Detect which cell encompasses the target text, then output its (x, y) center coordinate. 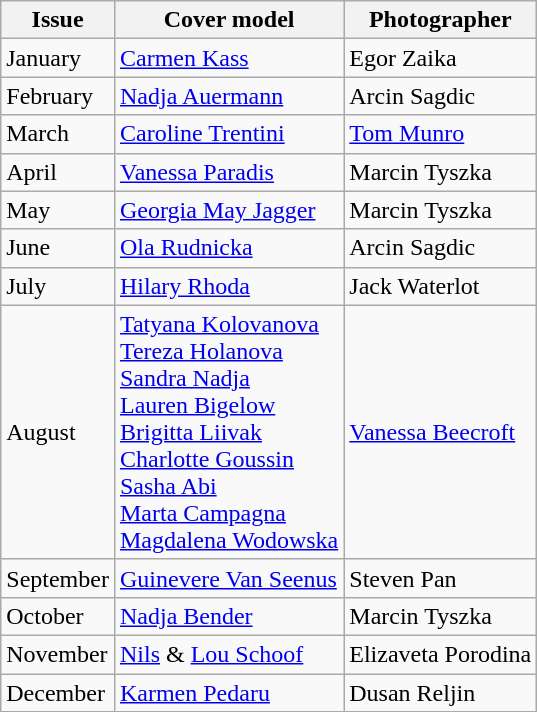
Steven Pan (440, 578)
June (58, 248)
Karmen Pedaru (228, 693)
November (58, 654)
Jack Waterlot (440, 286)
Guinevere Van Seenus (228, 578)
September (58, 578)
January (58, 58)
Photographer (440, 20)
August (58, 432)
Georgia May Jagger (228, 210)
Vanessa Paradis (228, 172)
Carmen Kass (228, 58)
Egor Zaika (440, 58)
Dusan Reljin (440, 693)
February (58, 96)
March (58, 134)
Caroline Trentini (228, 134)
Ola Rudnicka (228, 248)
July (58, 286)
Tom Munro (440, 134)
Nadja Auermann (228, 96)
October (58, 616)
Issue (58, 20)
May (58, 210)
December (58, 693)
Cover model (228, 20)
Tatyana KolovanovaTereza HolanovaSandra NadjaLauren BigelowBrigitta LiivakCharlotte GoussinSasha AbiMarta Campagna Magdalena Wodowska (228, 432)
Vanessa Beecroft (440, 432)
Nadja Bender (228, 616)
Elizaveta Porodina (440, 654)
Nils & Lou Schoof (228, 654)
Hilary Rhoda (228, 286)
April (58, 172)
